Locate the cell with the specified text and output its (X, Y) center coordinate. 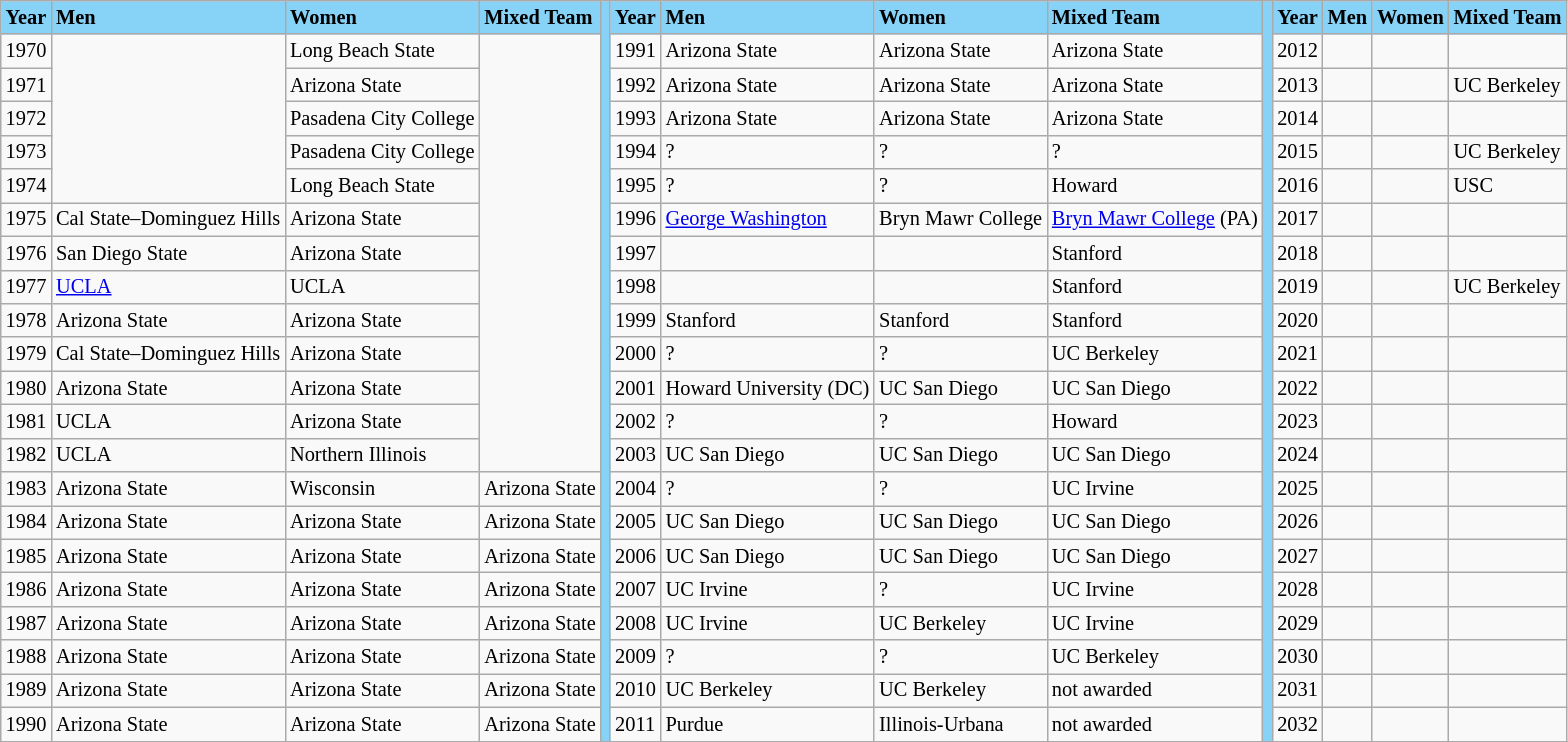
2011 (635, 724)
2004 (635, 489)
San Diego State (168, 253)
2008 (635, 623)
2028 (1297, 589)
1992 (635, 85)
2031 (1297, 690)
2024 (1297, 455)
2017 (1297, 219)
1981 (26, 421)
1999 (635, 320)
1979 (26, 354)
1984 (26, 522)
1988 (26, 657)
2029 (1297, 623)
1986 (26, 589)
2012 (1297, 51)
1996 (635, 219)
Bryn Mawr College (960, 219)
1989 (26, 690)
1991 (635, 51)
1987 (26, 623)
USC (1508, 186)
1990 (26, 724)
1998 (635, 287)
1972 (26, 118)
2032 (1297, 724)
Illinois-Urbana (960, 724)
1982 (26, 455)
2009 (635, 657)
Purdue (768, 724)
1995 (635, 186)
Wisconsin (382, 489)
2002 (635, 421)
1973 (26, 152)
1971 (26, 85)
1994 (635, 152)
Howard University (DC) (768, 388)
1980 (26, 388)
Northern Illinois (382, 455)
1985 (26, 556)
2001 (635, 388)
2018 (1297, 253)
2021 (1297, 354)
2025 (1297, 489)
2027 (1297, 556)
George Washington (768, 219)
1977 (26, 287)
2007 (635, 589)
1974 (26, 186)
1970 (26, 51)
2020 (1297, 320)
2013 (1297, 85)
1975 (26, 219)
2010 (635, 690)
1983 (26, 489)
2014 (1297, 118)
Bryn Mawr College (PA) (1155, 219)
2003 (635, 455)
1978 (26, 320)
2022 (1297, 388)
1993 (635, 118)
2006 (635, 556)
2005 (635, 522)
2026 (1297, 522)
2023 (1297, 421)
1976 (26, 253)
2000 (635, 354)
1997 (635, 253)
2030 (1297, 657)
2016 (1297, 186)
2019 (1297, 287)
2015 (1297, 152)
